Identify which cell holds the provided text, then report its (X, Y) central coordinate. 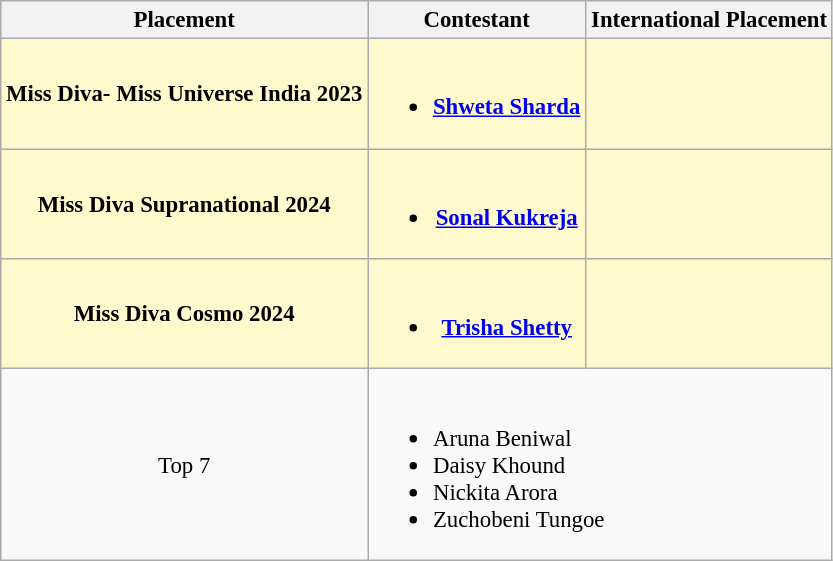
Placement (184, 20)
Trisha Shetty (477, 314)
International Placement (710, 20)
Top 7 (184, 464)
Sonal Kukreja (477, 204)
Shweta Sharda (477, 94)
Aruna BeniwalDaisy KhoundNickita AroraZuchobeni Tungoe (600, 464)
Miss Diva Cosmo 2024 (184, 314)
Miss Diva Supranational 2024 (184, 204)
Contestant (477, 20)
Miss Diva- Miss Universe India 2023 (184, 94)
